Return the (x, y) coordinate for the center point of the cell that contains the specified text.  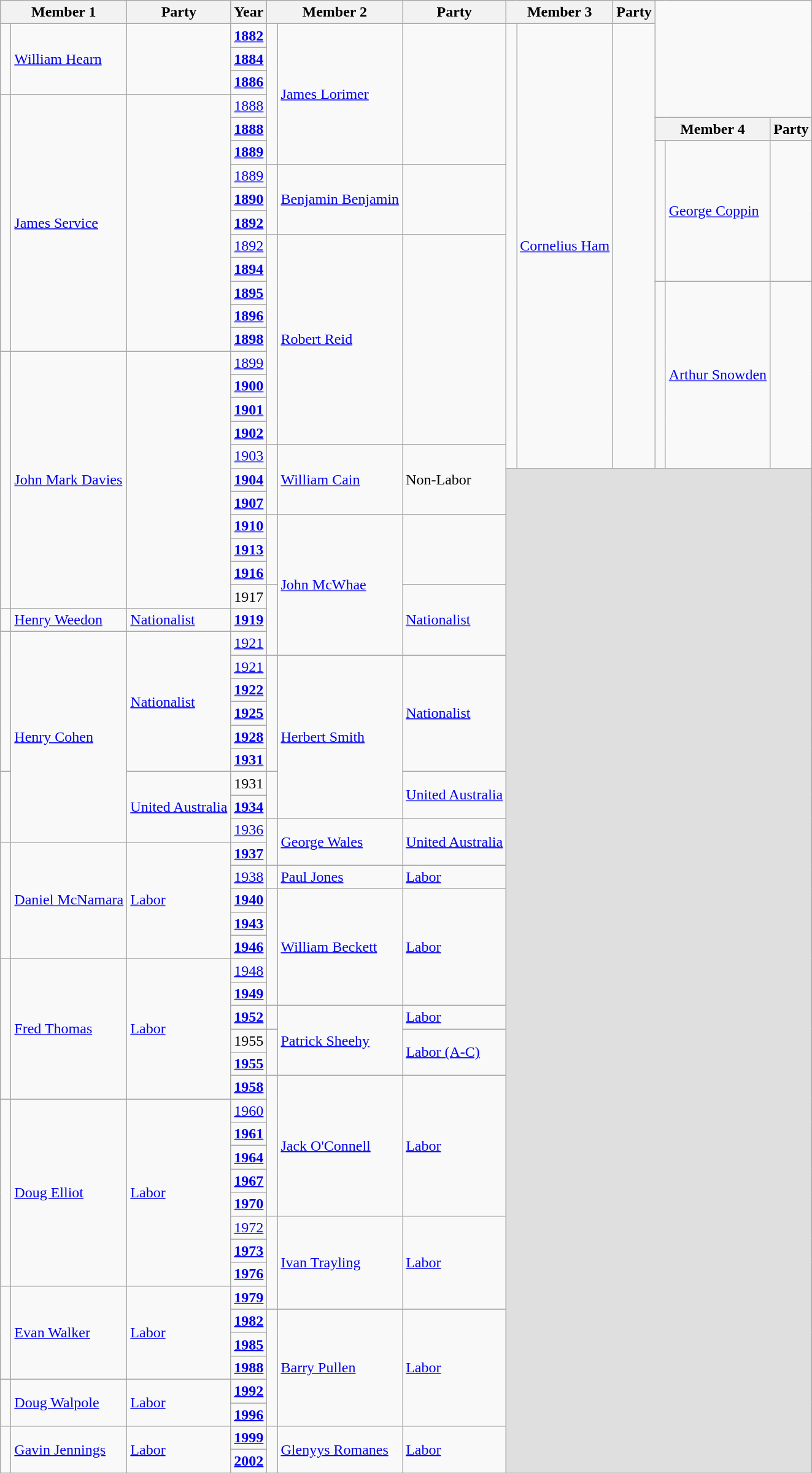
1982 (249, 1321)
1896 (249, 316)
Ivan Trayling (340, 1262)
1913 (249, 550)
Arthur Snowden (717, 375)
Doug Walpole (69, 1402)
1884 (249, 59)
1985 (249, 1344)
1958 (249, 1087)
1907 (249, 503)
1934 (249, 807)
Cornelius Ham (565, 246)
Henry Cohen (69, 737)
Henry Weedon (69, 620)
Robert Reid (340, 339)
Jack O'Connell (340, 1146)
1903 (249, 456)
1899 (249, 363)
Patrick Sheehy (340, 1040)
1910 (249, 526)
1882 (249, 36)
1952 (249, 1017)
2002 (249, 1461)
1976 (249, 1274)
1900 (249, 386)
1973 (249, 1251)
1894 (249, 269)
John Mark Davies (69, 480)
1946 (249, 947)
1992 (249, 1391)
Non-Labor (454, 480)
1937 (249, 853)
Herbert Smith (340, 736)
1972 (249, 1227)
Evan Walker (69, 1332)
1979 (249, 1297)
1925 (249, 713)
Labor (A-C) (454, 1052)
William Cain (340, 480)
1917 (249, 596)
John McWhae (340, 585)
Member 1 (64, 12)
1928 (249, 737)
James Service (69, 222)
1960 (249, 1111)
1922 (249, 690)
1904 (249, 480)
1902 (249, 433)
Gavin Jennings (69, 1450)
1943 (249, 923)
1964 (249, 1157)
1901 (249, 410)
1988 (249, 1367)
1916 (249, 573)
Benjamin Benjamin (340, 199)
1938 (249, 877)
1940 (249, 900)
Daniel McNamara (69, 900)
William Beckett (340, 947)
1895 (249, 293)
1948 (249, 970)
Member 4 (712, 129)
George Coppin (717, 211)
George Wales (340, 842)
1919 (249, 620)
Fred Thomas (69, 1028)
1970 (249, 1204)
1949 (249, 993)
1967 (249, 1181)
1996 (249, 1414)
1936 (249, 830)
Paul Jones (340, 877)
Member 3 (560, 12)
1886 (249, 82)
James Lorimer (340, 94)
Year (249, 12)
1999 (249, 1438)
1890 (249, 199)
Doug Elliot (69, 1192)
1898 (249, 340)
William Hearn (69, 59)
Member 2 (335, 12)
Glenyys Romanes (340, 1450)
Barry Pullen (340, 1367)
1961 (249, 1134)
